From the cell containing the given text, extract its center point as [X, Y] coordinate. 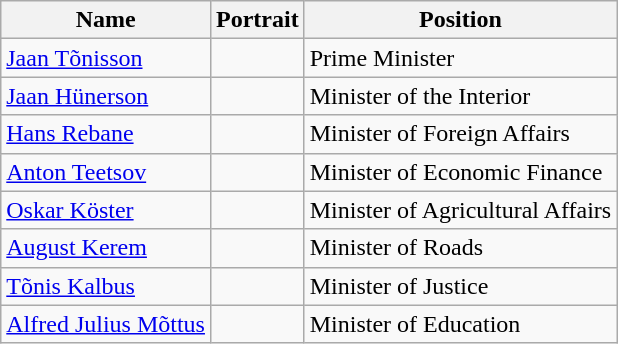
Minister of Foreign Affairs [460, 134]
Minister of Agricultural Affairs [460, 210]
Anton Teetsov [106, 172]
Jaan Tõnisson [106, 58]
Minister of the Interior [460, 96]
Alfred Julius Mõttus [106, 324]
August Kerem [106, 248]
Minister of Economic Finance [460, 172]
Oskar Köster [106, 210]
Prime Minister [460, 58]
Portrait [257, 20]
Tõnis Kalbus [106, 286]
Minister of Roads [460, 248]
Jaan Hünerson [106, 96]
Position [460, 20]
Minister of Justice [460, 286]
Hans Rebane [106, 134]
Minister of Education [460, 324]
Name [106, 20]
